Pinpoint the cell where the given text exists, returning its (x, y) midpoint coordinate. 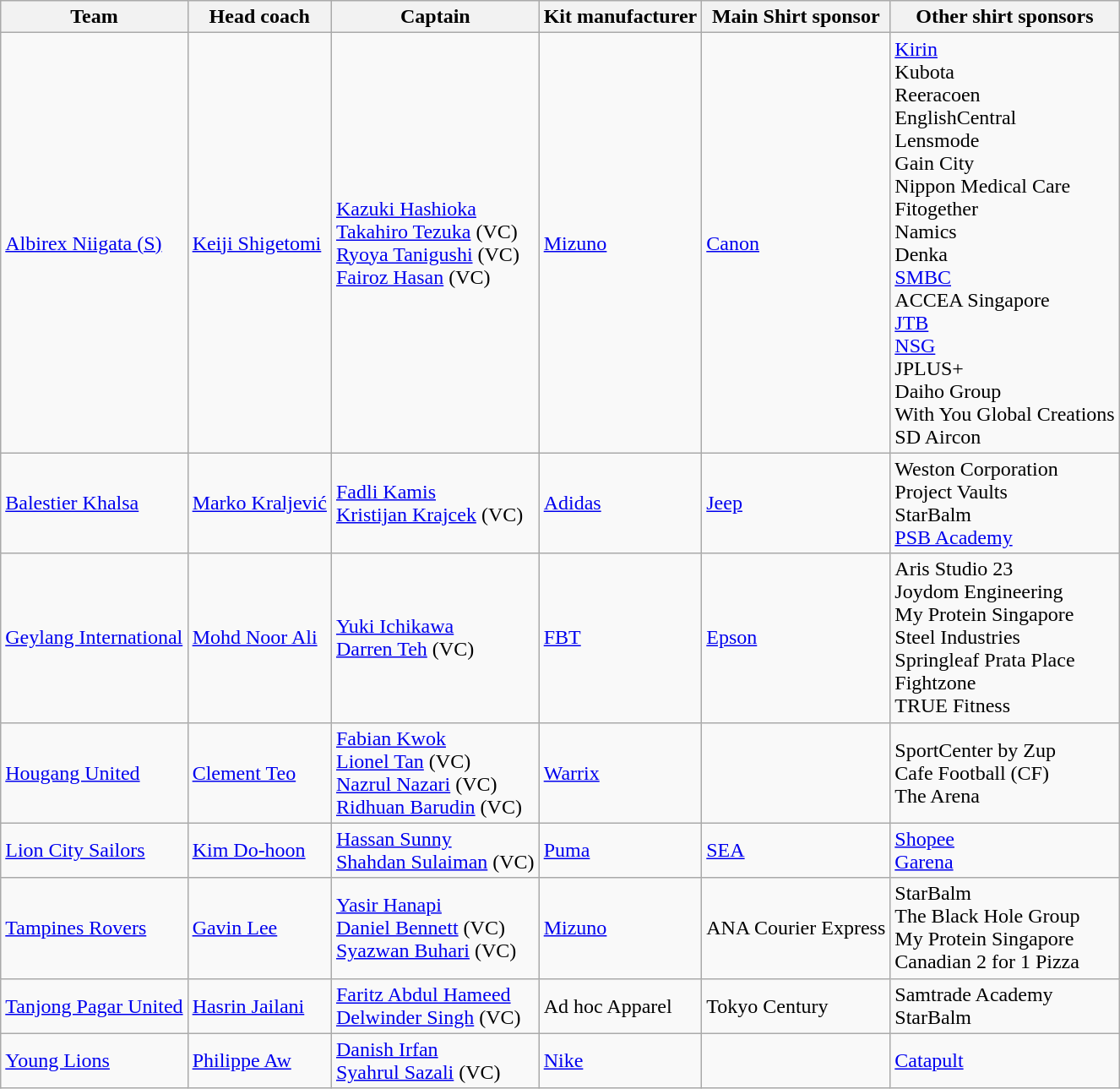
Geylang International (95, 638)
Keiji Shigetomi (259, 243)
FBT (620, 638)
Yuki Ichikawa Darren Teh (VC) (435, 638)
SportCenter by Zup Cafe Football (CF) The Arena (1005, 772)
Captain (435, 17)
Hougang United (95, 772)
Fabian Kwok Lionel Tan (VC) Nazrul Nazari (VC) Ridhuan Barudin (VC) (435, 772)
Nike (620, 1061)
Young Lions (95, 1061)
Samtrade Academy StarBalm (1005, 1005)
Other shirt sponsors (1005, 17)
Shopee Garena (1005, 850)
Kit manufacturer (620, 17)
Main Shirt sponsor (796, 17)
ANA Courier Express (796, 928)
Albirex Niigata (S) (95, 243)
Team (95, 17)
Faritz Abdul Hameed Delwinder Singh (VC) (435, 1005)
Gavin Lee (259, 928)
SEA (796, 850)
Mohd Noor Ali (259, 638)
Epson (796, 638)
Kim Do-hoon (259, 850)
Canon (796, 243)
Aris Studio 23 Joydom Engineering My Protein Singapore Steel Industries Springleaf Prata Place Fightzone TRUE Fitness (1005, 638)
Adidas (620, 504)
Yasir Hanapi Daniel Bennett (VC) Syazwan Buhari (VC) (435, 928)
Ad hoc Apparel (620, 1005)
Warrix (620, 772)
Philippe Aw (259, 1061)
Fadli Kamis Kristijan Krajcek (VC) (435, 504)
Balestier Khalsa (95, 504)
Danish Irfan Syahrul Sazali (VC) (435, 1061)
Tampines Rovers (95, 928)
Tanjong Pagar United (95, 1005)
Kazuki Hashioka Takahiro Tezuka (VC) Ryoya Tanigushi (VC) Fairoz Hasan (VC) (435, 243)
Clement Teo (259, 772)
Head coach (259, 17)
Puma (620, 850)
Lion City Sailors (95, 850)
Hassan Sunny Shahdan Sulaiman (VC) (435, 850)
Tokyo Century (796, 1005)
Hasrin Jailani (259, 1005)
StarBalm The Black Hole Group My Protein Singapore Canadian 2 for 1 Pizza (1005, 928)
Marko Kraljević (259, 504)
Jeep (796, 504)
Weston Corporation Project Vaults StarBalm PSB Academy (1005, 504)
Catapult (1005, 1061)
